Identify which cell holds the provided text, then report its [x, y] central coordinate. 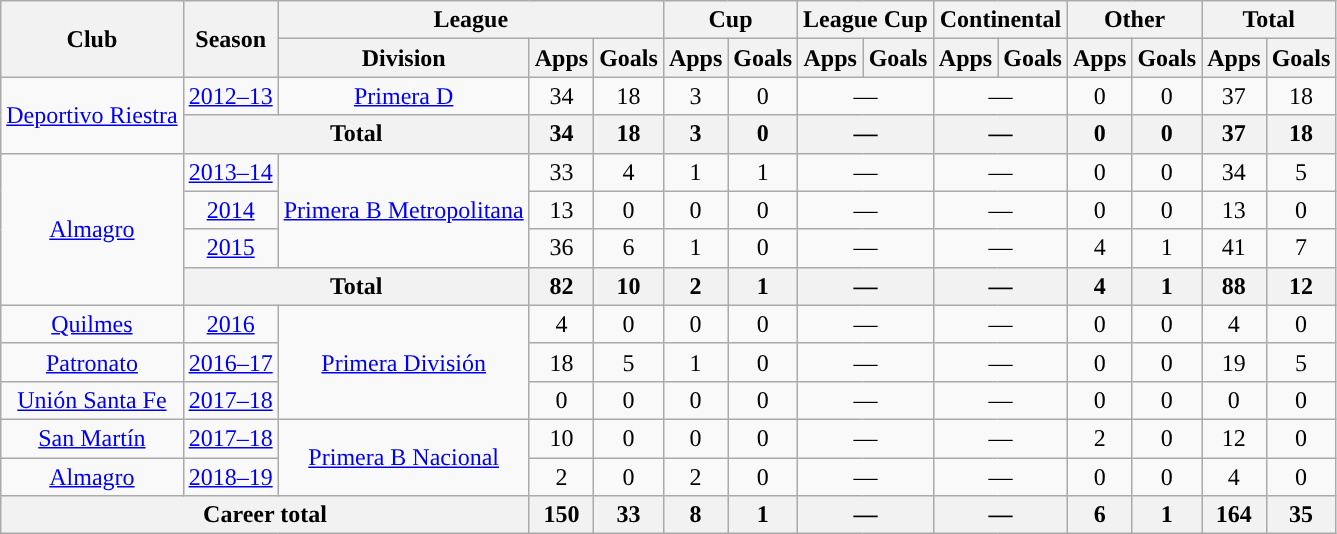
Other [1134, 20]
Unión Santa Fe [92, 400]
8 [695, 515]
Primera D [404, 96]
19 [1234, 362]
Cup [730, 20]
Season [230, 39]
League [470, 20]
Career total [265, 515]
2013–14 [230, 172]
San Martín [92, 438]
36 [561, 248]
2016 [230, 324]
Deportivo Riestra [92, 115]
Continental [1000, 20]
Quilmes [92, 324]
Patronato [92, 362]
Primera División [404, 362]
82 [561, 286]
Division [404, 58]
7 [1301, 248]
2014 [230, 210]
164 [1234, 515]
Club [92, 39]
League Cup [866, 20]
2015 [230, 248]
88 [1234, 286]
35 [1301, 515]
2018–19 [230, 477]
150 [561, 515]
Primera B Nacional [404, 457]
41 [1234, 248]
2012–13 [230, 96]
Primera B Metropolitana [404, 210]
2016–17 [230, 362]
